Provide the [X, Y] coordinate of the cell's center where the given text is located.  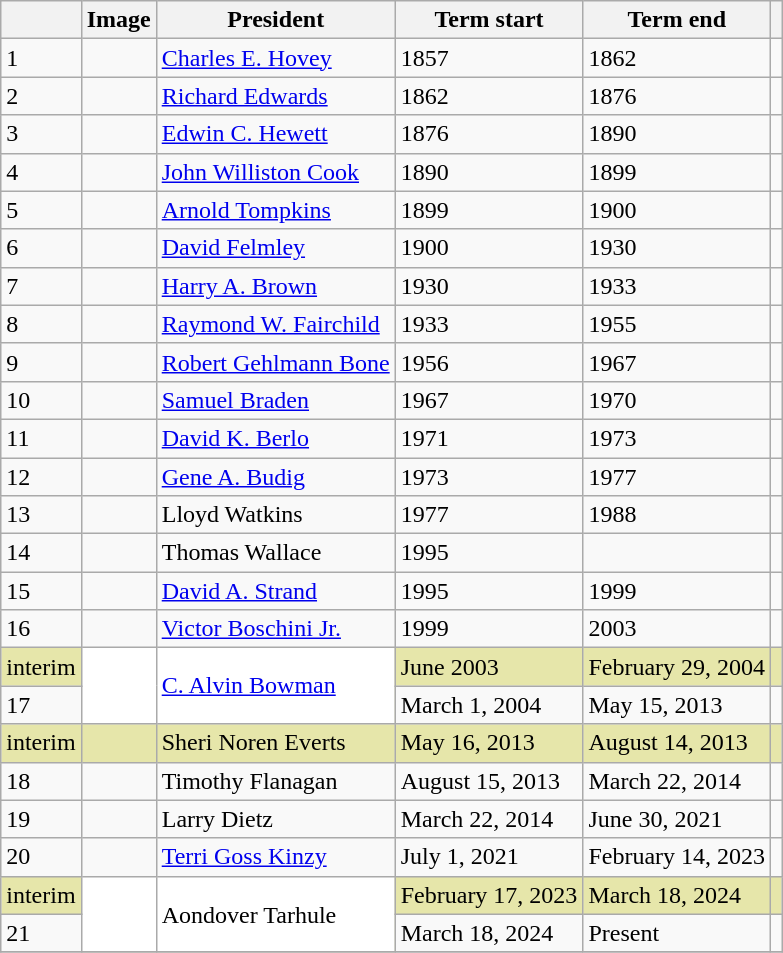
1971 [489, 438]
Lloyd Watkins [276, 515]
8 [41, 324]
David K. Berlo [276, 438]
21 [41, 933]
June 30, 2021 [677, 819]
Richard Edwards [276, 96]
16 [41, 629]
February 14, 2023 [677, 857]
C. Alvin Bowman [276, 686]
1988 [677, 515]
Robert Gehlmann Bone [276, 362]
14 [41, 553]
12 [41, 477]
July 1, 2021 [489, 857]
June 2003 [489, 667]
David Felmley [276, 248]
2 [41, 96]
John Williston Cook [276, 172]
David A. Strand [276, 591]
Charles E. Hovey [276, 58]
13 [41, 515]
Present [677, 933]
2003 [677, 629]
Thomas Wallace [276, 553]
Arnold Tompkins [276, 210]
March 1, 2004 [489, 705]
Term end [677, 20]
Samuel Braden [276, 400]
Timothy Flanagan [276, 781]
Image [118, 20]
15 [41, 591]
Harry A. Brown [276, 286]
February 17, 2023 [489, 895]
6 [41, 248]
Term start [489, 20]
3 [41, 134]
1 [41, 58]
Sheri Noren Everts [276, 743]
1955 [677, 324]
Terri Goss Kinzy [276, 857]
5 [41, 210]
Gene A. Budig [276, 477]
Aondover Tarhule [276, 914]
Victor Boschini Jr. [276, 629]
7 [41, 286]
19 [41, 819]
9 [41, 362]
February 29, 2004 [677, 667]
4 [41, 172]
August 15, 2013 [489, 781]
20 [41, 857]
11 [41, 438]
Raymond W. Fairchild [276, 324]
Edwin C. Hewett [276, 134]
1970 [677, 400]
18 [41, 781]
May 15, 2013 [677, 705]
1956 [489, 362]
1857 [489, 58]
10 [41, 400]
President [276, 20]
Larry Dietz [276, 819]
17 [41, 705]
August 14, 2013 [677, 743]
May 16, 2013 [489, 743]
